From the cell containing the given text, extract its center point as [X, Y] coordinate. 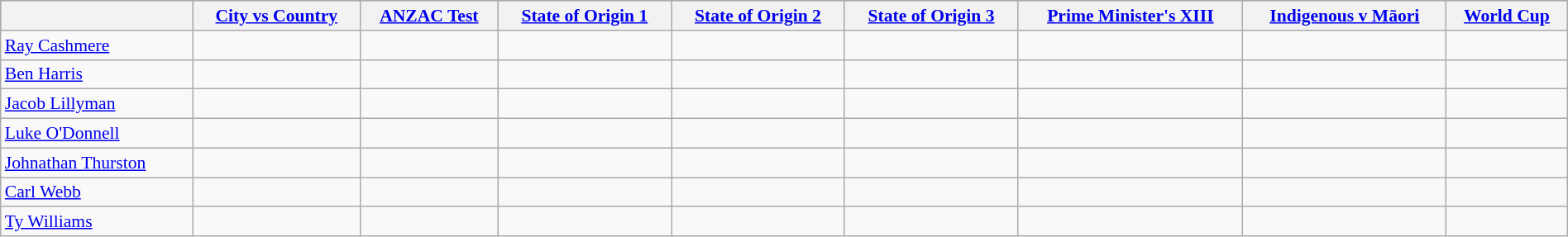
Luke O'Donnell [97, 134]
Ty Williams [97, 222]
State of Origin 1 [585, 16]
Johnathan Thurston [97, 163]
State of Origin 2 [758, 16]
Ben Harris [97, 74]
State of Origin 3 [931, 16]
Ray Cashmere [97, 45]
Indigenous v Māori [1345, 16]
Jacob Lillyman [97, 104]
Carl Webb [97, 192]
World Cup [1507, 16]
ANZAC Test [429, 16]
City vs Country [276, 16]
Prime Minister's XIII [1131, 16]
